Find where the given text appears and provide that cell's center as [X, Y] coordinate. 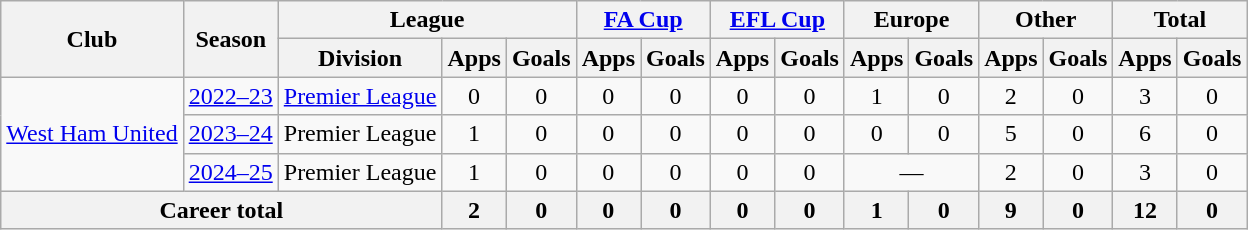
6 [1145, 134]
FA Cup [643, 20]
Total [1180, 20]
12 [1145, 210]
EFL Cup [777, 20]
Career total [222, 210]
— [911, 172]
Club [92, 39]
5 [1011, 134]
9 [1011, 210]
2022–23 [230, 96]
2024–25 [230, 172]
Season [230, 39]
League [427, 20]
2023–24 [230, 134]
Europe [911, 20]
West Ham United [92, 134]
Division [360, 58]
Other [1046, 20]
